Pinpoint the cell where the given text exists, returning its (x, y) midpoint coordinate. 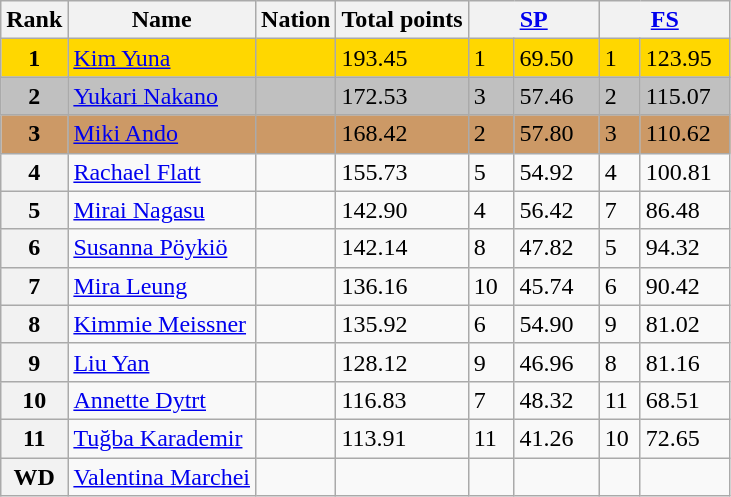
123.95 (685, 58)
54.92 (556, 172)
115.07 (685, 96)
Rachael Flatt (162, 172)
Valentina Marchei (162, 477)
128.12 (402, 362)
Kimmie Meissner (162, 324)
57.80 (556, 134)
100.81 (685, 172)
WD (34, 477)
113.91 (402, 438)
142.90 (402, 210)
94.32 (685, 248)
Name (162, 20)
168.42 (402, 134)
41.26 (556, 438)
155.73 (402, 172)
172.53 (402, 96)
69.50 (556, 58)
116.83 (402, 400)
46.96 (556, 362)
142.14 (402, 248)
Miki Ando (162, 134)
Susanna Pöykiö (162, 248)
193.45 (402, 58)
Nation (296, 20)
135.92 (402, 324)
47.82 (556, 248)
90.42 (685, 286)
136.16 (402, 286)
110.62 (685, 134)
FS (664, 20)
72.65 (685, 438)
Yukari Nakano (162, 96)
48.32 (556, 400)
81.16 (685, 362)
Annette Dytrt (162, 400)
68.51 (685, 400)
86.48 (685, 210)
Liu Yan (162, 362)
Total points (402, 20)
Mirai Nagasu (162, 210)
SP (534, 20)
45.74 (556, 286)
57.46 (556, 96)
Mira Leung (162, 286)
54.90 (556, 324)
Rank (34, 20)
Tuğba Karademir (162, 438)
81.02 (685, 324)
56.42 (556, 210)
Kim Yuna (162, 58)
